Determine the (X, Y) coordinate at the center of the cell enclosing the given text.  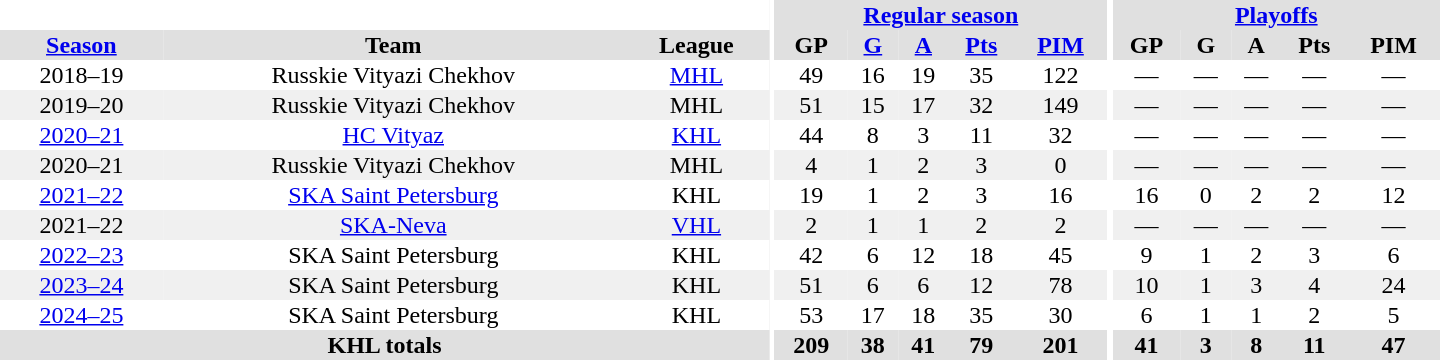
2024–25 (82, 315)
KHL totals (384, 345)
2019–20 (82, 105)
2022–23 (82, 255)
79 (982, 345)
30 (1060, 315)
Playoffs (1276, 15)
49 (812, 75)
149 (1060, 105)
VHL (696, 225)
Team (394, 45)
38 (874, 345)
24 (1394, 285)
League (696, 45)
201 (1060, 345)
53 (812, 315)
122 (1060, 75)
HC Vityaz (394, 135)
Season (82, 45)
42 (812, 255)
15 (874, 105)
2018–19 (82, 75)
SKA-Neva (394, 225)
10 (1147, 285)
209 (812, 345)
44 (812, 135)
5 (1394, 315)
78 (1060, 285)
45 (1060, 255)
9 (1147, 255)
Regular season (941, 15)
47 (1394, 345)
2023–24 (82, 285)
